Find where the given text appears and provide that cell's center as (X, Y) coordinate. 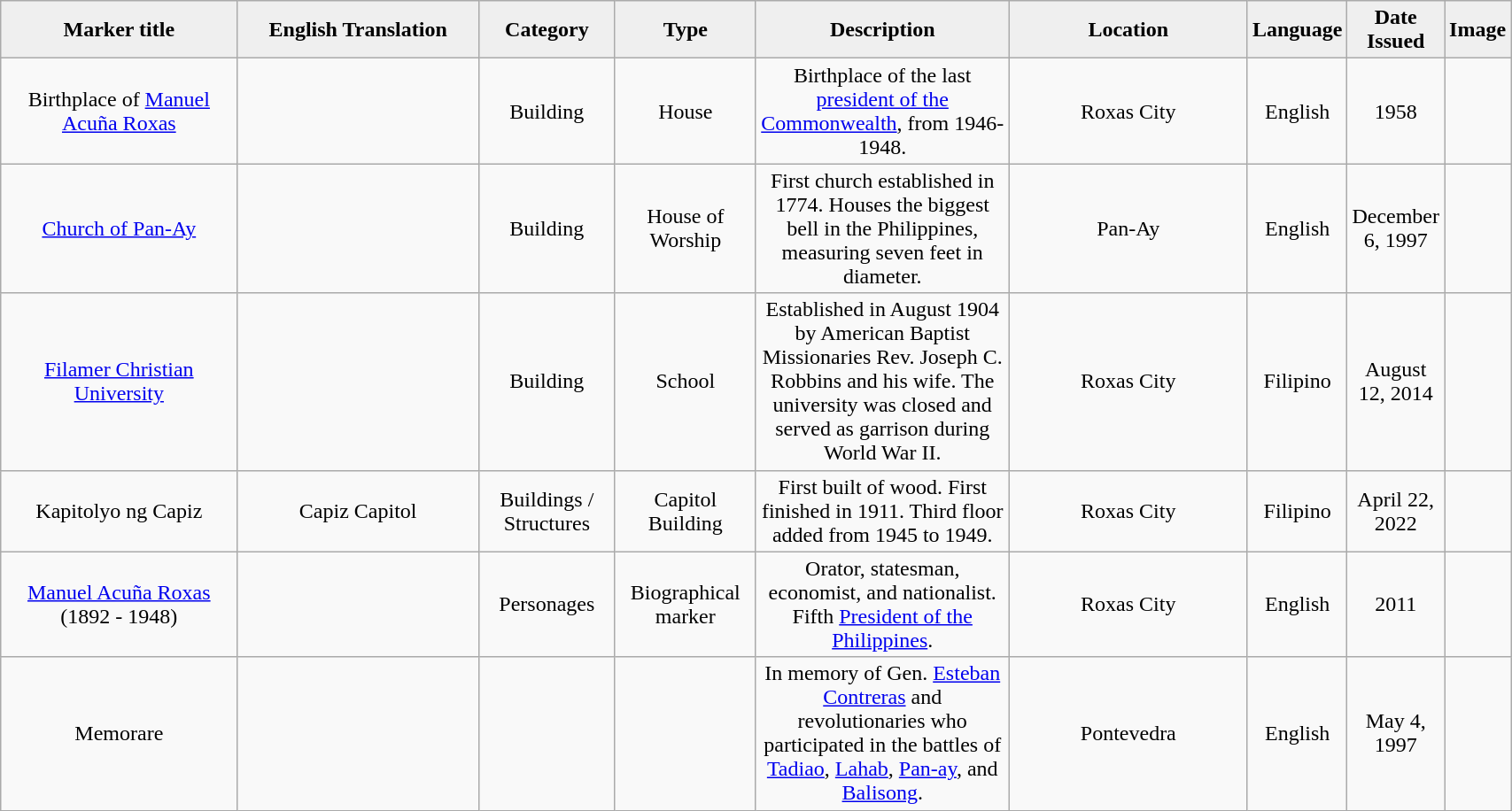
December 6, 1997 (1396, 228)
Image (1477, 30)
Kapitolyo ng Capiz (119, 511)
School (686, 382)
Marker title (119, 30)
Capiz Capitol (358, 511)
Capitol Building (686, 511)
Category (547, 30)
Manuel Acuña Roxas (1892 - 1948) (119, 604)
Birthplace of Manuel Acuña Roxas (119, 112)
Pontevedra (1128, 733)
May 4, 1997 (1396, 733)
Memorare (119, 733)
1958 (1396, 112)
Filamer Christian University (119, 382)
Buildings / Structures (547, 511)
Orator, statesman, economist, and nationalist. Fifth President of the Philippines. (882, 604)
Location (1128, 30)
Birthplace of the last president of the Commonwealth, from 1946-1948. (882, 112)
First church established in 1774. Houses the biggest bell in the Philippines, measuring seven feet in diameter. (882, 228)
Personages (547, 604)
Language (1297, 30)
Description (882, 30)
April 22, 2022 (1396, 511)
House (686, 112)
Date Issued (1396, 30)
2011 (1396, 604)
In memory of Gen. Esteban Contreras and revolutionaries who participated in the battles of Tadiao, Lahab, Pan-ay, and Balisong. (882, 733)
Type (686, 30)
Church of Pan-Ay (119, 228)
First built of wood. First finished in 1911. Third floor added from 1945 to 1949. (882, 511)
House of Worship (686, 228)
Biographical marker (686, 604)
August 12, 2014 (1396, 382)
English Translation (358, 30)
Pan-Ay (1128, 228)
